Capture the cell that displays the provided text and extract its (X, Y) central coordinate. 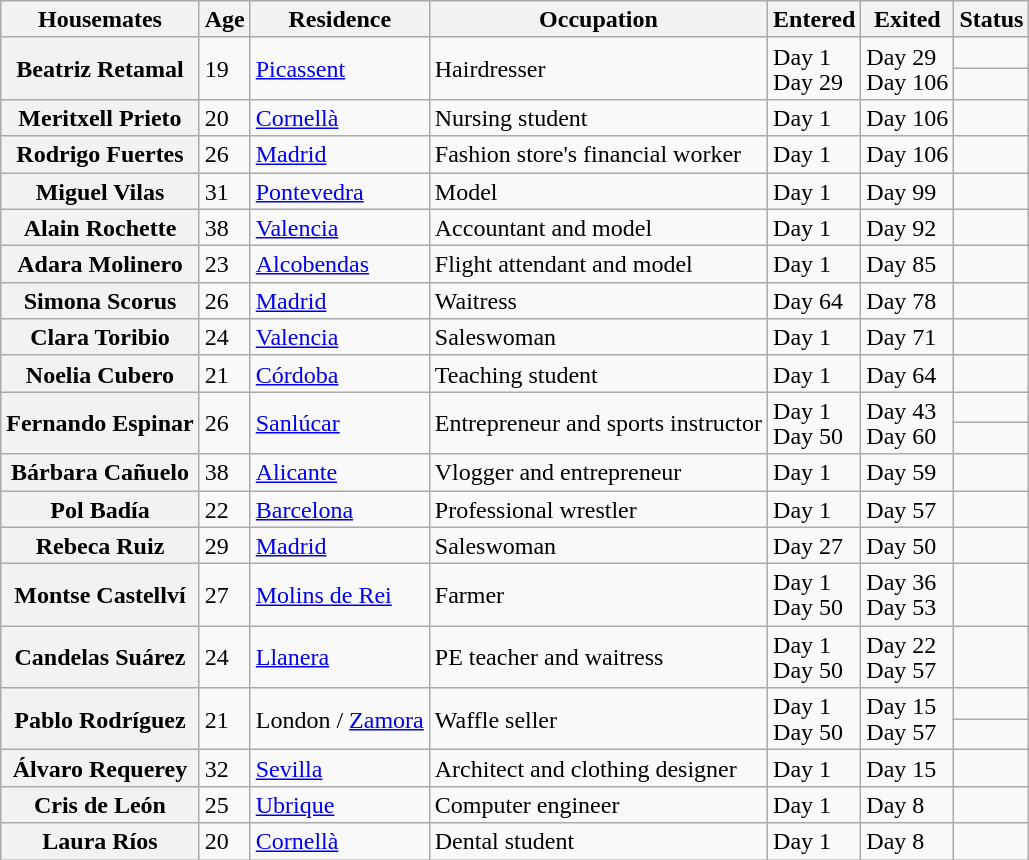
Rodrigo Fuertes (100, 154)
25 (224, 804)
Candelas Suárez (100, 657)
Farmer (598, 595)
32 (224, 768)
Alcobendas (340, 264)
Sanlúcar (340, 423)
Molins de Rei (340, 595)
Day 57 (908, 508)
Residence (340, 20)
Clara Toribio (100, 338)
Age (224, 20)
Day 22Day 57 (908, 657)
Adara Molinero (100, 264)
Pablo Rodríguez (100, 719)
Laura Ríos (100, 842)
Llanera (340, 657)
Entered (814, 20)
27 (224, 595)
Teaching student (598, 374)
Noelia Cubero (100, 374)
Sevilla (340, 768)
31 (224, 190)
Picassent (340, 68)
Cris de León (100, 804)
Professional wrestler (598, 508)
Day 50 (908, 546)
Day 59 (908, 472)
Miguel Vilas (100, 190)
Álvaro Requerey (100, 768)
Exited (908, 20)
Vlogger and entrepreneur (598, 472)
Bárbara Cañuelo (100, 472)
Model (598, 190)
Status (992, 20)
Day 99 (908, 190)
Day 43Day 60 (908, 423)
Day 27 (814, 546)
Montse Castellví (100, 595)
Fashion store's financial worker (598, 154)
Architect and clothing designer (598, 768)
Accountant and model (598, 228)
Flight attendant and model (598, 264)
Day 29Day 106 (908, 68)
29 (224, 546)
Day 78 (908, 300)
PE teacher and waitress (598, 657)
Ubrique (340, 804)
Dental student (598, 842)
Occupation (598, 20)
Simona Scorus (100, 300)
23 (224, 264)
Alicante (340, 472)
Waffle seller (598, 719)
Rebeca Ruiz (100, 546)
Day 15Day 57 (908, 719)
Pontevedra (340, 190)
Day 92 (908, 228)
Beatriz Retamal (100, 68)
22 (224, 508)
Hairdresser (598, 68)
Córdoba (340, 374)
Barcelona (340, 508)
Waitress (598, 300)
Pol Badía (100, 508)
London / Zamora (340, 719)
Day 85 (908, 264)
Nursing student (598, 118)
Computer engineer (598, 804)
Fernando Espinar (100, 423)
Day 15 (908, 768)
Housemates (100, 20)
Alain Rochette (100, 228)
19 (224, 68)
Day 36Day 53 (908, 595)
Meritxell Prieto (100, 118)
Day 1Day 29 (814, 68)
Day 71 (908, 338)
Entrepreneur and sports instructor (598, 423)
